From the cell containing the given text, extract its center point as [x, y] coordinate. 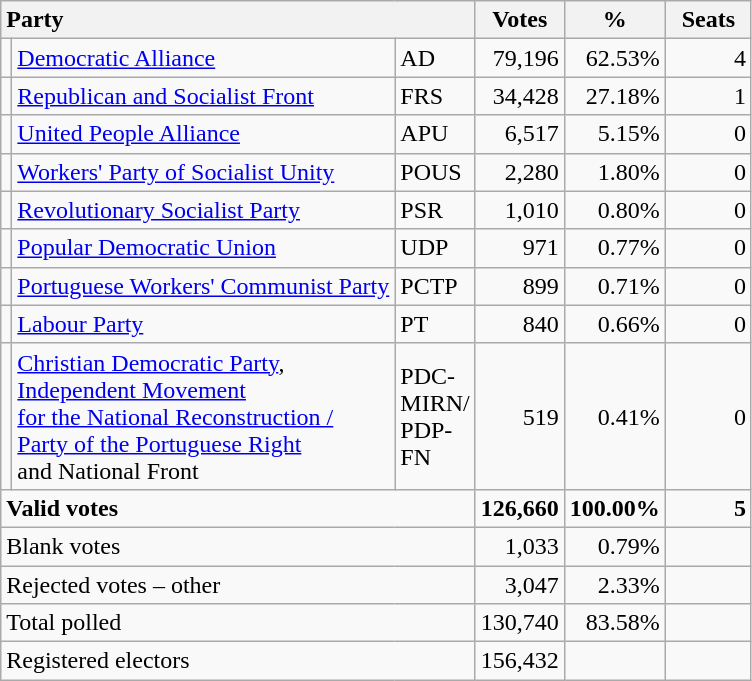
PT [435, 324]
PCTP [435, 286]
Rejected votes – other [238, 585]
Portuguese Workers' Communist Party [204, 286]
0.41% [614, 416]
Labour Party [204, 324]
1,033 [520, 546]
3,047 [520, 585]
Party [238, 20]
519 [520, 416]
971 [520, 248]
1,010 [520, 210]
Votes [520, 20]
0.71% [614, 286]
United People Alliance [204, 134]
5 [708, 508]
POUS [435, 172]
126,660 [520, 508]
FRS [435, 96]
Blank votes [238, 546]
Valid votes [238, 508]
130,740 [520, 623]
840 [520, 324]
34,428 [520, 96]
0.77% [614, 248]
Workers' Party of Socialist Unity [204, 172]
Republican and Socialist Front [204, 96]
62.53% [614, 58]
0.79% [614, 546]
100.00% [614, 508]
79,196 [520, 58]
1.80% [614, 172]
5.15% [614, 134]
0.80% [614, 210]
Registered electors [238, 661]
Seats [708, 20]
UDP [435, 248]
Revolutionary Socialist Party [204, 210]
Christian Democratic Party,Independent Movementfor the National Reconstruction /Party of the Portuguese Rightand National Front [204, 416]
899 [520, 286]
Popular Democratic Union [204, 248]
2,280 [520, 172]
0.66% [614, 324]
APU [435, 134]
PSR [435, 210]
83.58% [614, 623]
Total polled [238, 623]
2.33% [614, 585]
Democratic Alliance [204, 58]
6,517 [520, 134]
1 [708, 96]
156,432 [520, 661]
27.18% [614, 96]
4 [708, 58]
% [614, 20]
PDC-MIRN/PDP-FN [435, 416]
AD [435, 58]
